Scan for the cell matching the given text and deliver its (X, Y) coordinate at center. 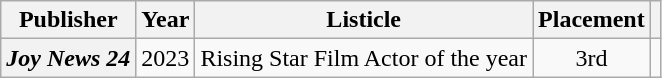
Placement (592, 20)
Publisher (68, 20)
Listicle (364, 20)
2023 (166, 58)
Rising Star Film Actor of the year (364, 58)
3rd (592, 58)
Joy News 24 (68, 58)
Year (166, 20)
